For the text-containing cell, return its midpoint in [x, y] coordinate format. 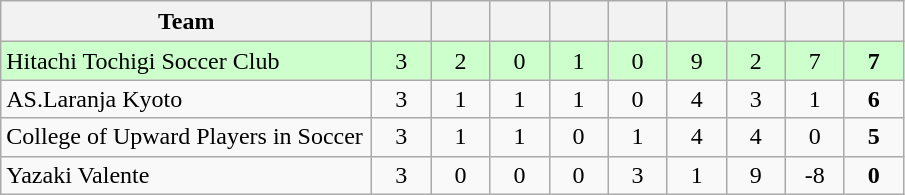
Hitachi Tochigi Soccer Club [186, 61]
Team [186, 22]
AS.Laranja Kyoto [186, 99]
-8 [814, 175]
Yazaki Valente [186, 175]
5 [874, 137]
College of Upward Players in Soccer [186, 137]
6 [874, 99]
